For the text-containing cell, return its midpoint in (x, y) coordinate format. 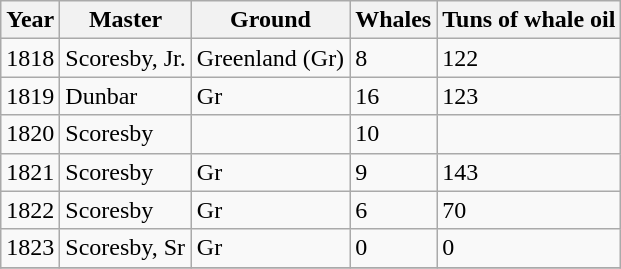
123 (529, 96)
Year (30, 20)
122 (529, 58)
Dunbar (126, 96)
9 (394, 172)
Master (126, 20)
Scoresby, Jr. (126, 58)
Greenland (Gr) (270, 58)
1821 (30, 172)
1819 (30, 96)
8 (394, 58)
1823 (30, 248)
Tuns of whale oil (529, 20)
70 (529, 210)
16 (394, 96)
1818 (30, 58)
1820 (30, 134)
6 (394, 210)
1822 (30, 210)
Whales (394, 20)
Ground (270, 20)
10 (394, 134)
143 (529, 172)
Scoresby, Sr (126, 248)
